Extract the [x, y] coordinate from the center of the cell holding the provided text.  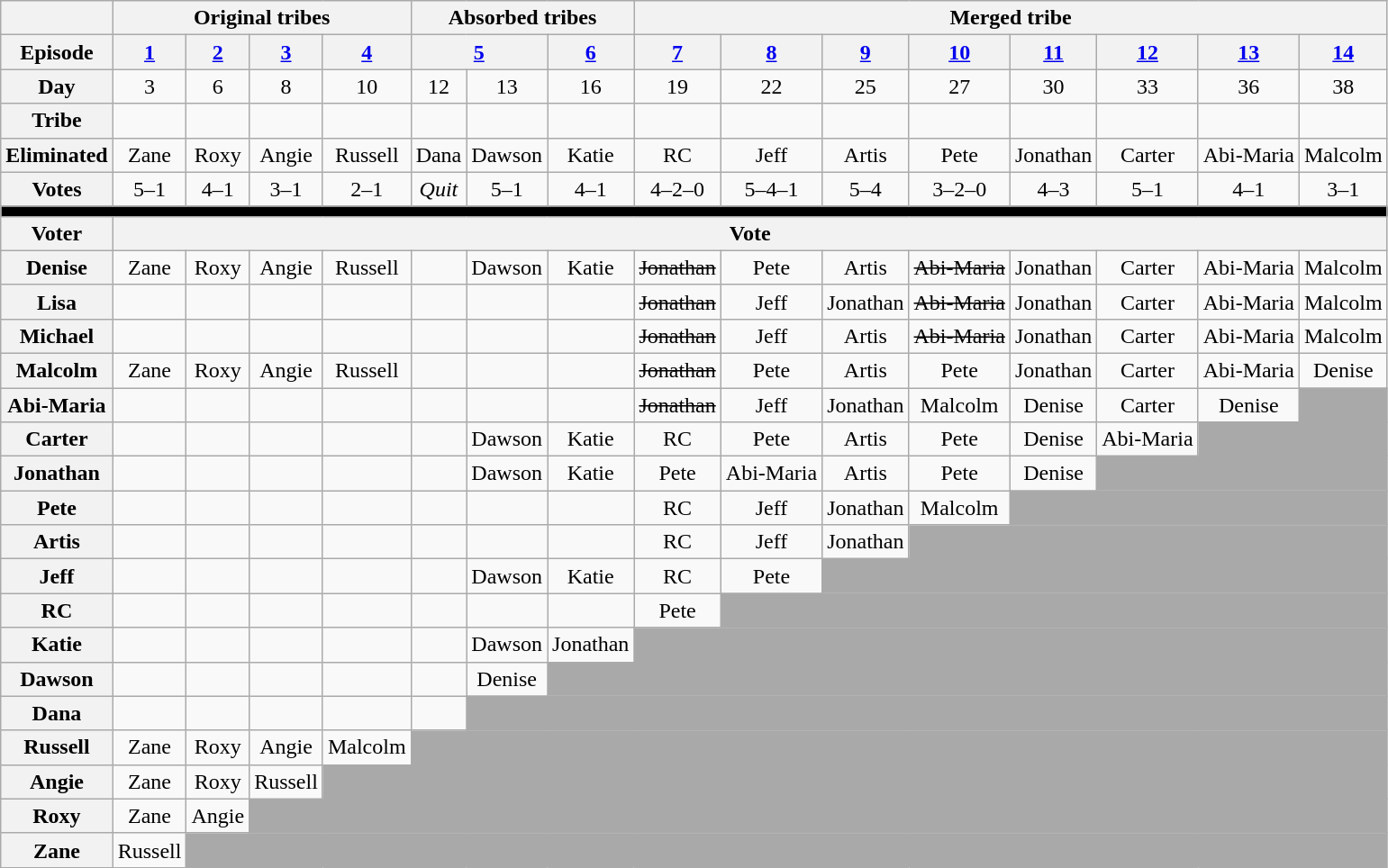
27 [959, 86]
4–3 [1053, 189]
16 [591, 86]
33 [1148, 86]
Tribe [57, 121]
Voter [57, 233]
30 [1053, 86]
Quit [439, 189]
7 [677, 52]
9 [866, 52]
Absorbed tribes [522, 18]
Votes [57, 189]
36 [1248, 86]
Original tribes [261, 18]
4 [367, 52]
Lisa [57, 302]
5–4 [866, 189]
4–2–0 [677, 189]
3–2–0 [959, 189]
2–1 [367, 189]
25 [866, 86]
14 [1343, 52]
Merged tribe [1011, 18]
38 [1343, 86]
19 [677, 86]
Vote [749, 233]
11 [1053, 52]
Episode [57, 52]
5–4–1 [771, 189]
22 [771, 86]
2 [218, 52]
1 [150, 52]
Michael [57, 336]
Day [57, 86]
Eliminated [57, 155]
5 [479, 52]
